Extract the (X, Y) coordinate from the center of the cell holding the provided text.  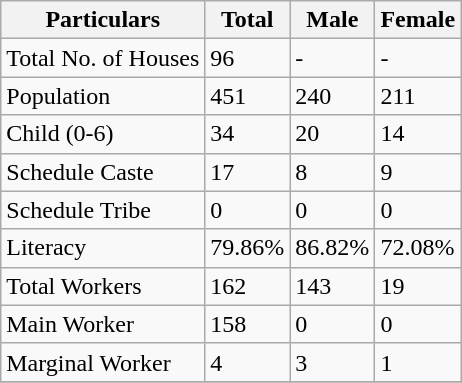
3 (332, 362)
1 (418, 362)
Schedule Caste (103, 172)
17 (248, 172)
Female (418, 20)
96 (248, 58)
Male (332, 20)
Total (248, 20)
86.82% (332, 248)
Main Worker (103, 324)
14 (418, 134)
Total Workers (103, 286)
162 (248, 286)
20 (332, 134)
143 (332, 286)
Total No. of Houses (103, 58)
240 (332, 96)
Child (0-6) (103, 134)
34 (248, 134)
Schedule Tribe (103, 210)
211 (418, 96)
451 (248, 96)
9 (418, 172)
72.08% (418, 248)
8 (332, 172)
Population (103, 96)
4 (248, 362)
79.86% (248, 248)
Particulars (103, 20)
Literacy (103, 248)
158 (248, 324)
19 (418, 286)
Marginal Worker (103, 362)
